Detect which cell encompasses the target text, then output its (X, Y) center coordinate. 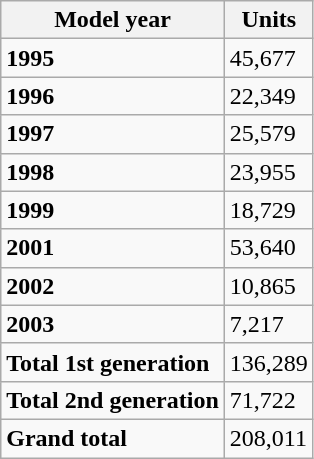
25,579 (268, 134)
208,011 (268, 438)
Units (268, 20)
Grand total (113, 438)
1999 (113, 210)
136,289 (268, 362)
45,677 (268, 58)
1997 (113, 134)
Total 1st generation (113, 362)
23,955 (268, 172)
53,640 (268, 248)
Total 2nd generation (113, 400)
2002 (113, 286)
7,217 (268, 324)
1996 (113, 96)
22,349 (268, 96)
2001 (113, 248)
1998 (113, 172)
10,865 (268, 286)
71,722 (268, 400)
2003 (113, 324)
1995 (113, 58)
18,729 (268, 210)
Model year (113, 20)
